Detect which cell encompasses the target text, then output its [x, y] center coordinate. 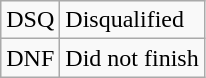
DNF [30, 58]
DSQ [30, 20]
Disqualified [132, 20]
Did not finish [132, 58]
